Identify which cell holds the provided text, then report its [x, y] central coordinate. 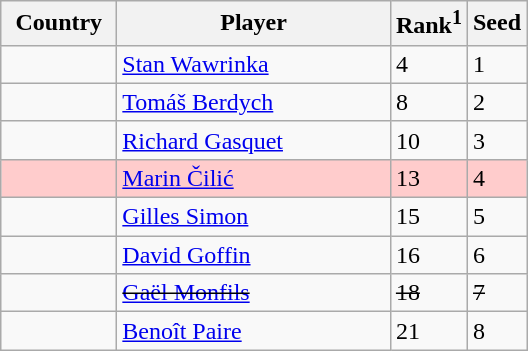
Rank1 [428, 24]
6 [496, 255]
3 [496, 140]
1 [496, 64]
Stan Wawrinka [254, 64]
Seed [496, 24]
Gilles Simon [254, 217]
Player [254, 24]
Gaël Monfils [254, 293]
10 [428, 140]
Richard Gasquet [254, 140]
18 [428, 293]
Benoît Paire [254, 331]
7 [496, 293]
21 [428, 331]
Marin Čilić [254, 178]
Tomáš Berdych [254, 102]
Country [59, 24]
15 [428, 217]
2 [496, 102]
5 [496, 217]
David Goffin [254, 255]
16 [428, 255]
13 [428, 178]
